Find where the given text appears and provide that cell's center as [x, y] coordinate. 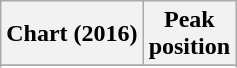
Chart (2016) [72, 34]
Peak position [189, 34]
